From the cell containing the given text, extract its center point as [X, Y] coordinate. 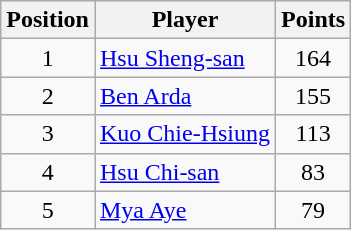
2 [48, 96]
1 [48, 58]
164 [314, 58]
Position [48, 20]
4 [48, 172]
Player [184, 20]
5 [48, 210]
Hsu Chi-san [184, 172]
113 [314, 134]
Ben Arda [184, 96]
155 [314, 96]
83 [314, 172]
79 [314, 210]
Hsu Sheng-san [184, 58]
3 [48, 134]
Kuo Chie-Hsiung [184, 134]
Points [314, 20]
Mya Aye [184, 210]
